From the cell containing the given text, extract its center point as [x, y] coordinate. 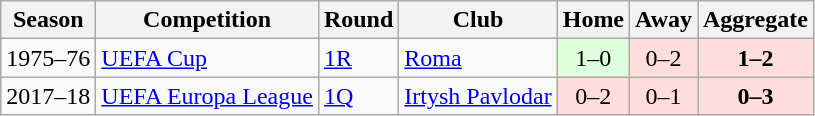
Roma [478, 58]
Away [664, 20]
1–2 [756, 58]
Aggregate [756, 20]
1975–76 [48, 58]
Round [358, 20]
1–0 [593, 58]
2017–18 [48, 96]
UEFA Europa League [208, 96]
Irtysh Pavlodar [478, 96]
Competition [208, 20]
Home [593, 20]
1Q [358, 96]
UEFA Cup [208, 58]
0–1 [664, 96]
Season [48, 20]
0–3 [756, 96]
1R [358, 58]
Club [478, 20]
